Locate the cell with the specified text and output its (x, y) center coordinate. 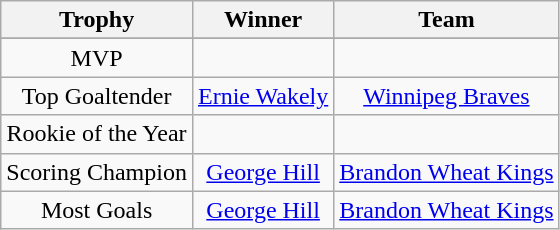
Team (446, 20)
Top Goaltender (97, 96)
Most Goals (97, 210)
Rookie of the Year (97, 134)
Winnipeg Braves (446, 96)
Trophy (97, 20)
Ernie Wakely (262, 96)
Scoring Champion (97, 172)
MVP (97, 58)
Winner (262, 20)
